From the cell containing the given text, extract its center point as (x, y) coordinate. 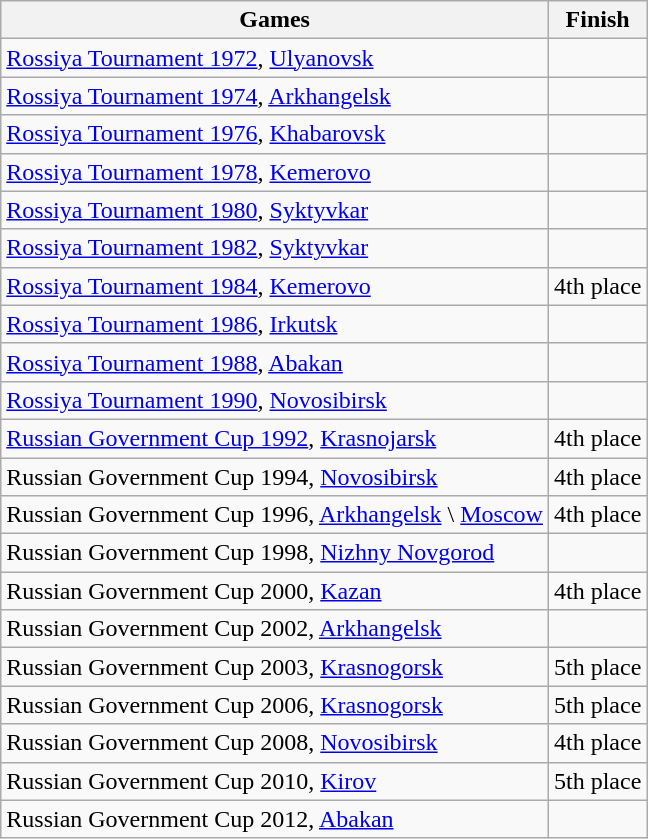
Russian Government Cup 2010, Kirov (275, 781)
Games (275, 20)
Russian Government Cup 1996, Arkhangelsk \ Moscow (275, 515)
Russian Government Cup 2003, Krasnogorsk (275, 667)
Russian Government Cup 1992, Krasnojarsk (275, 438)
Rossiya Tournament 1982, Syktyvkar (275, 248)
Rossiya Tournament 1972, Ulyanovsk (275, 58)
Russian Government Cup 2012, Abakan (275, 819)
Rossiya Tournament 1984, Kemerovo (275, 286)
Russian Government Cup 2002, Arkhangelsk (275, 629)
Russian Government Cup 1994, Novosibirsk (275, 477)
Russian Government Cup 2008, Novosibirsk (275, 743)
Rossiya Tournament 1976, Khabarovsk (275, 134)
Rossiya Tournament 1986, Irkutsk (275, 324)
Russian Government Cup 1998, Nizhny Novgorod (275, 553)
Rossiya Tournament 1980, Syktyvkar (275, 210)
Rossiya Tournament 1990, Novosibirsk (275, 400)
Rossiya Tournament 1974, Arkhangelsk (275, 96)
Russian Government Cup 2006, Krasnogorsk (275, 705)
Rossiya Tournament 1978, Kemerovo (275, 172)
Russian Government Cup 2000, Kazan (275, 591)
Finish (597, 20)
Rossiya Tournament 1988, Abakan (275, 362)
